Output the [x, y] coordinate of the center of the cell containing the given text.  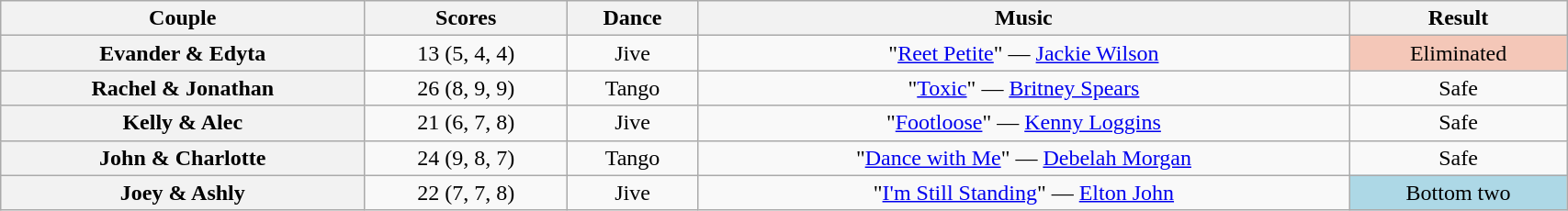
"Toxic" — Britney Spears [1023, 88]
Couple [183, 18]
"Footloose" — Kenny Loggins [1023, 123]
Kelly & Alec [183, 123]
21 (6, 7, 8) [467, 123]
Rachel & Jonathan [183, 88]
"I'm Still Standing" — Elton John [1023, 193]
Scores [467, 18]
22 (7, 7, 8) [467, 193]
Bottom two [1458, 193]
Evander & Edyta [183, 53]
Dance [633, 18]
Joey & Ashly [183, 193]
Eliminated [1458, 53]
26 (8, 9, 9) [467, 88]
13 (5, 4, 4) [467, 53]
Music [1023, 18]
24 (9, 8, 7) [467, 158]
John & Charlotte [183, 158]
"Dance with Me" — Debelah Morgan [1023, 158]
"Reet Petite" — Jackie Wilson [1023, 53]
Result [1458, 18]
